Detect which cell encompasses the target text, then output its [X, Y] center coordinate. 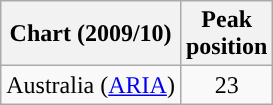
23 [226, 85]
Peakposition [226, 34]
Australia (ARIA) [91, 85]
Chart (2009/10) [91, 34]
